Scan for the cell matching the given text and deliver its [X, Y] coordinate at center. 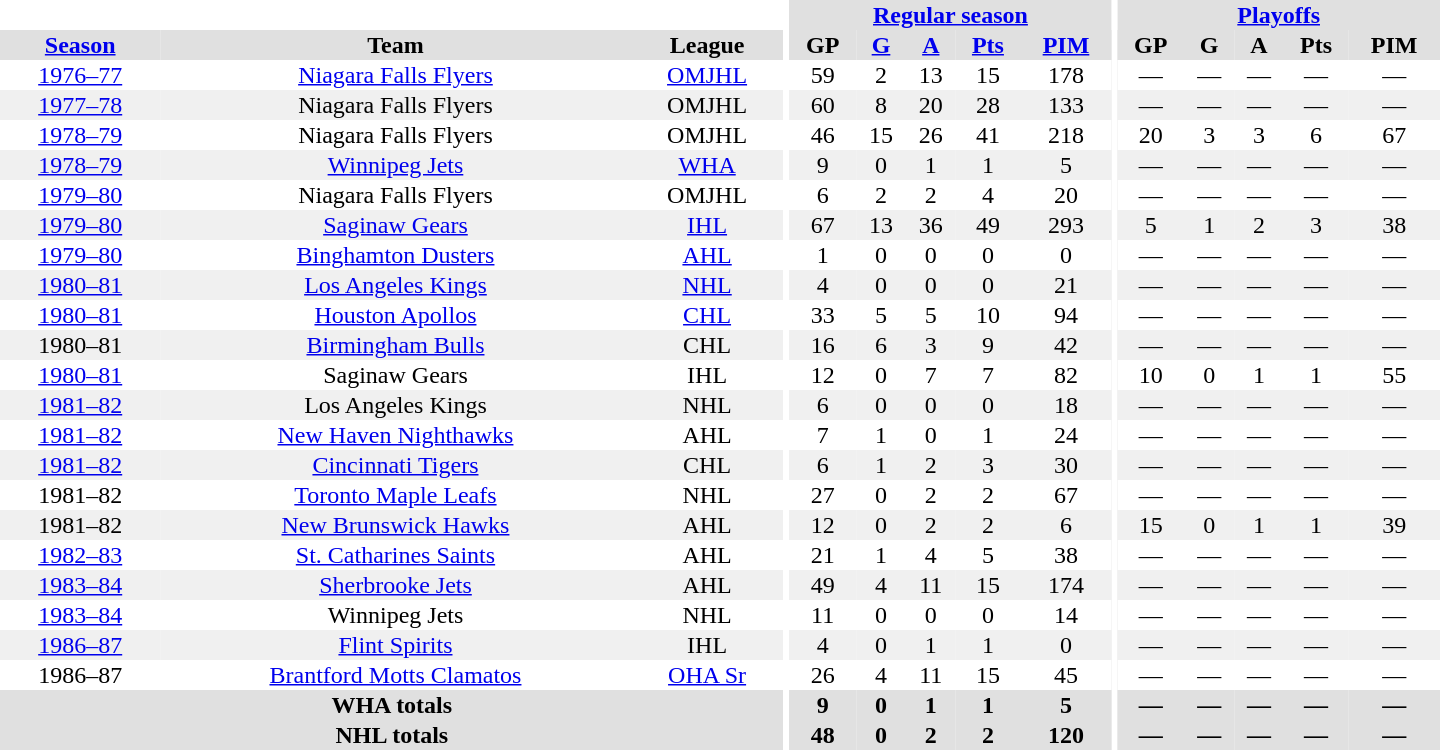
8 [881, 105]
45 [1066, 675]
St. Catharines Saints [395, 555]
Birmingham Bulls [395, 345]
Toronto Maple Leafs [395, 495]
120 [1066, 735]
48 [822, 735]
1982–83 [80, 555]
Brantford Motts Clamatos [395, 675]
1977–78 [80, 105]
Playoffs [1278, 15]
46 [822, 135]
55 [1394, 375]
WHA [708, 165]
27 [822, 495]
293 [1066, 225]
178 [1066, 75]
218 [1066, 135]
174 [1066, 585]
NHL totals [392, 735]
1976–77 [80, 75]
30 [1066, 465]
Cincinnati Tigers [395, 465]
Sherbrooke Jets [395, 585]
Binghamton Dusters [395, 255]
42 [1066, 345]
Flint Spirits [395, 645]
Houston Apollos [395, 315]
33 [822, 315]
133 [1066, 105]
41 [988, 135]
New Haven Nighthawks [395, 435]
60 [822, 105]
59 [822, 75]
16 [822, 345]
94 [1066, 315]
39 [1394, 525]
Team [395, 45]
WHA totals [392, 705]
New Brunswick Hawks [395, 525]
28 [988, 105]
36 [931, 225]
Season [80, 45]
24 [1066, 435]
OHA Sr [708, 675]
Regular season [950, 15]
League [708, 45]
18 [1066, 405]
14 [1066, 615]
82 [1066, 375]
